Identify which cell holds the provided text, then report its (x, y) central coordinate. 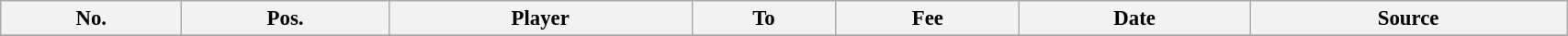
To (764, 18)
Pos. (285, 18)
Fee (928, 18)
Date (1135, 18)
No. (92, 18)
Player (540, 18)
Source (1409, 18)
